Identify which cell holds the provided text, then report its [X, Y] central coordinate. 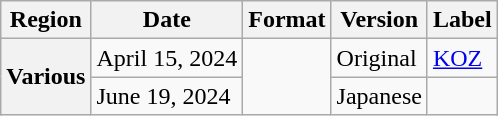
Date [167, 20]
April 15, 2024 [167, 58]
Original [379, 58]
Label [462, 20]
Version [379, 20]
Various [46, 77]
Japanese [379, 96]
June 19, 2024 [167, 96]
Region [46, 20]
KOZ [462, 58]
Format [287, 20]
